Extract the [x, y] coordinate from the center of the cell holding the provided text.  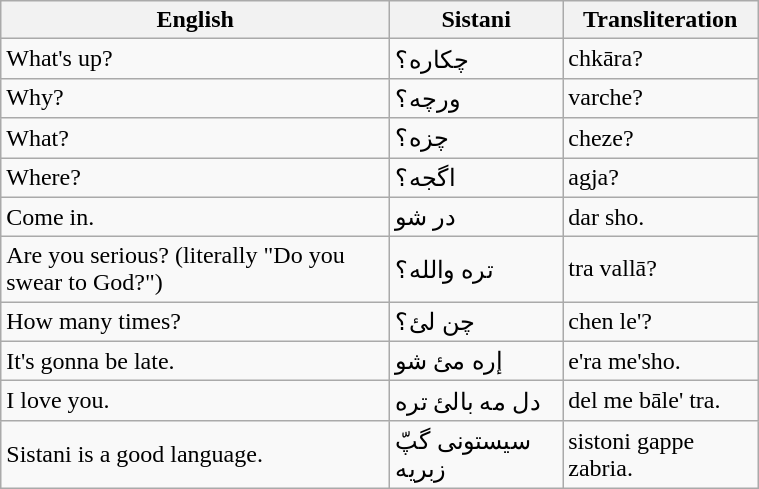
Are you serious? (literally "Do you swear to God?") [196, 270]
دل مه بالئ تره [476, 401]
chkāra? [660, 59]
چن لئ؟ [476, 322]
dar sho. [660, 217]
It's gonna be late. [196, 361]
Where? [196, 178]
سیستونی گپّ زبریه [476, 454]
Sistani [476, 20]
varche? [660, 98]
sistoni gappe zabria. [660, 454]
در شو [476, 217]
Sistani is a good language. [196, 454]
اگجه؟ [476, 178]
tra vallā? [660, 270]
agja? [660, 178]
تره والله؟ [476, 270]
Why? [196, 98]
del me bāle' tra. [660, 401]
ورچه؟ [476, 98]
e'ra me'sho. [660, 361]
چزه؟ [476, 138]
Transliteration [660, 20]
How many times? [196, 322]
What's up? [196, 59]
cheze? [660, 138]
I love you. [196, 401]
English [196, 20]
Come in. [196, 217]
إره مئ شو [476, 361]
چکاره؟ [476, 59]
What? [196, 138]
chen le'? [660, 322]
